For the text-containing cell, return its midpoint in (X, Y) coordinate format. 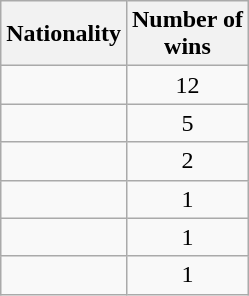
12 (187, 85)
5 (187, 123)
Nationality (64, 34)
2 (187, 161)
Number ofwins (187, 34)
